Capture the cell that displays the provided text and extract its (X, Y) central coordinate. 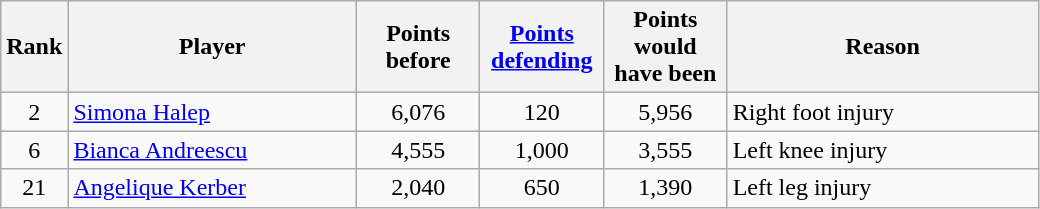
6 (34, 150)
Player (212, 47)
1,390 (666, 188)
Left knee injury (882, 150)
2,040 (418, 188)
1,000 (542, 150)
Points defending (542, 47)
Angelique Kerber (212, 188)
Reason (882, 47)
Points would have been (666, 47)
Rank (34, 47)
Points before (418, 47)
2 (34, 112)
3,555 (666, 150)
Simona Halep (212, 112)
4,555 (418, 150)
Right foot injury (882, 112)
21 (34, 188)
5,956 (666, 112)
Bianca Andreescu (212, 150)
650 (542, 188)
120 (542, 112)
Left leg injury (882, 188)
6,076 (418, 112)
